Return the (X, Y) coordinate for the center point of the cell that contains the specified text.  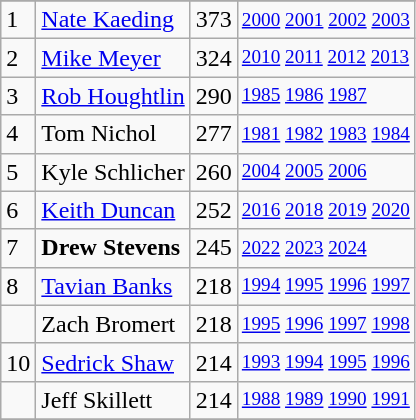
10 (18, 362)
1994 1995 1996 1997 (326, 286)
1 (18, 20)
260 (214, 172)
Zach Bromert (113, 324)
Rob Houghtlin (113, 96)
7 (18, 248)
Drew Stevens (113, 248)
2004 2005 2006 (326, 172)
1981 1982 1983 1984 (326, 134)
1995 1996 1997 1998 (326, 324)
324 (214, 58)
277 (214, 134)
5 (18, 172)
2010 2011 2012 2013 (326, 58)
373 (214, 20)
Keith Duncan (113, 210)
245 (214, 248)
6 (18, 210)
1985 1986 1987 (326, 96)
4 (18, 134)
2016 2018 2019 2020 (326, 210)
290 (214, 96)
1993 1994 1995 1996 (326, 362)
252 (214, 210)
2 (18, 58)
Tavian Banks (113, 286)
Nate Kaeding (113, 20)
3 (18, 96)
Mike Meyer (113, 58)
2022 2023 2024 (326, 248)
Tom Nichol (113, 134)
Jeff Skillett (113, 400)
Kyle Schlicher (113, 172)
1988 1989 1990 1991 (326, 400)
8 (18, 286)
2000 2001 2002 2003 (326, 20)
Sedrick Shaw (113, 362)
